For the text-containing cell, return its midpoint in [X, Y] coordinate format. 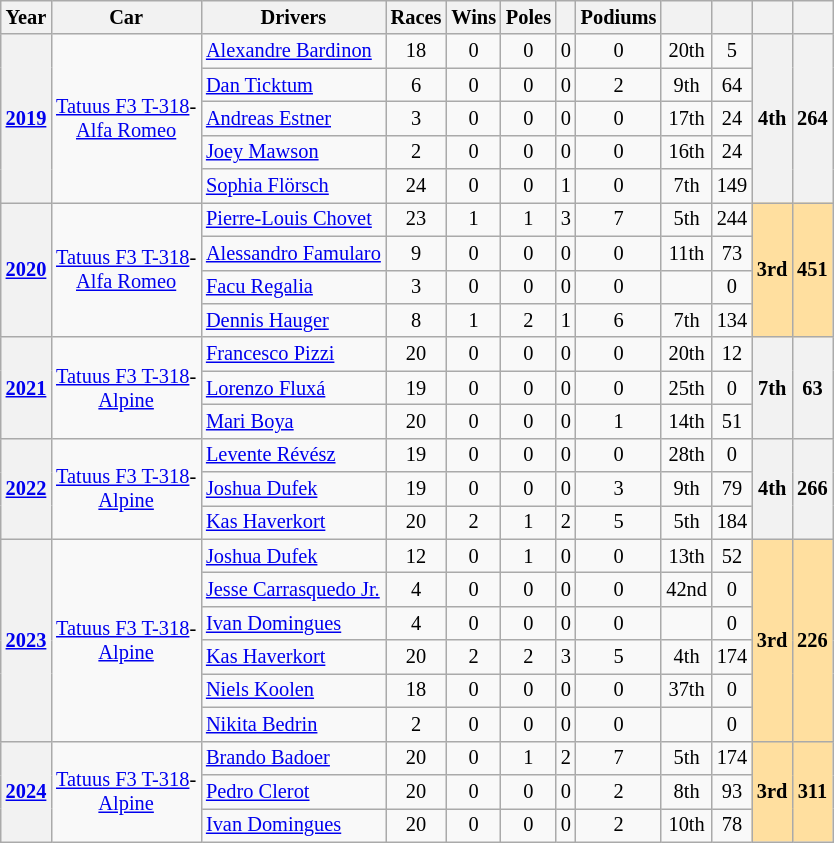
Races [416, 17]
37th [686, 690]
8 [416, 320]
311 [812, 792]
Mari Boya [294, 421]
226 [812, 640]
2023 [26, 640]
79 [732, 489]
Sophia Flörsch [294, 186]
Pierre-Louis Chovet [294, 219]
9 [416, 253]
25th [686, 388]
52 [732, 556]
23 [416, 219]
Levente Révész [294, 455]
93 [732, 791]
63 [812, 388]
Podiums [619, 17]
Andreas Estner [294, 118]
264 [812, 118]
2024 [26, 792]
51 [732, 421]
Jesse Carrasquedo Jr. [294, 589]
73 [732, 253]
Drivers [294, 17]
Alessandro Famularo [294, 253]
Dan Ticktum [294, 85]
Poles [528, 17]
2021 [26, 388]
14th [686, 421]
10th [686, 825]
2020 [26, 270]
11th [686, 253]
2022 [26, 488]
Niels Koolen [294, 690]
64 [732, 85]
Brando Badoer [294, 758]
8th [686, 791]
Lorenzo Fluxá [294, 388]
Facu Regalia [294, 287]
42nd [686, 589]
Year [26, 17]
Joey Mawson [294, 152]
Francesco Pizzi [294, 354]
244 [732, 219]
Nikita Bedrin [294, 724]
451 [812, 270]
2019 [26, 118]
Car [126, 17]
184 [732, 522]
Pedro Clerot [294, 791]
13th [686, 556]
266 [812, 488]
16th [686, 152]
28th [686, 455]
78 [732, 825]
17th [686, 118]
Wins [474, 17]
149 [732, 186]
134 [732, 320]
Alexandre Bardinon [294, 51]
Dennis Hauger [294, 320]
